For the text-containing cell, return its midpoint in (X, Y) coordinate format. 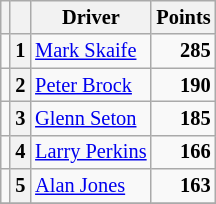
Points (183, 17)
Peter Brock (90, 85)
Glenn Seton (90, 118)
5 (20, 186)
185 (183, 118)
163 (183, 186)
3 (20, 118)
190 (183, 85)
4 (20, 152)
Larry Perkins (90, 152)
166 (183, 152)
285 (183, 51)
Mark Skaife (90, 51)
Alan Jones (90, 186)
2 (20, 85)
Driver (90, 17)
1 (20, 51)
